Return (x, y) of the center of cell containing provided text 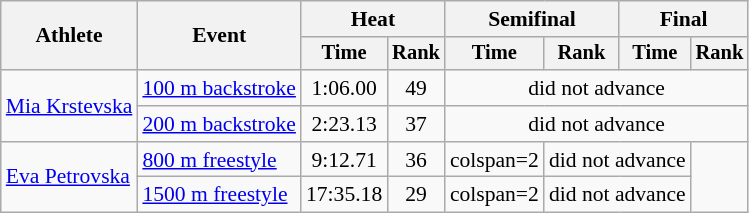
9:12.71 (344, 160)
Event (219, 36)
Heat (373, 19)
17:35.18 (344, 195)
1500 m freestyle (219, 195)
200 m backstroke (219, 124)
Athlete (70, 36)
100 m backstroke (219, 88)
49 (416, 88)
Mia Krstevska (70, 106)
800 m freestyle (219, 160)
36 (416, 160)
37 (416, 124)
Eva Petrovska (70, 178)
2:23.13 (344, 124)
Semifinal (532, 19)
29 (416, 195)
Final (684, 19)
1:06.00 (344, 88)
